Return the (x, y) coordinate for the center point of the cell that contains the specified text.  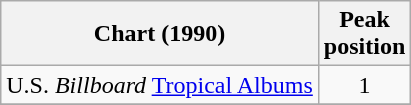
Peakposition (364, 34)
1 (364, 85)
U.S. Billboard Tropical Albums (160, 85)
Chart (1990) (160, 34)
